Find where the given text appears and provide that cell's center as (X, Y) coordinate. 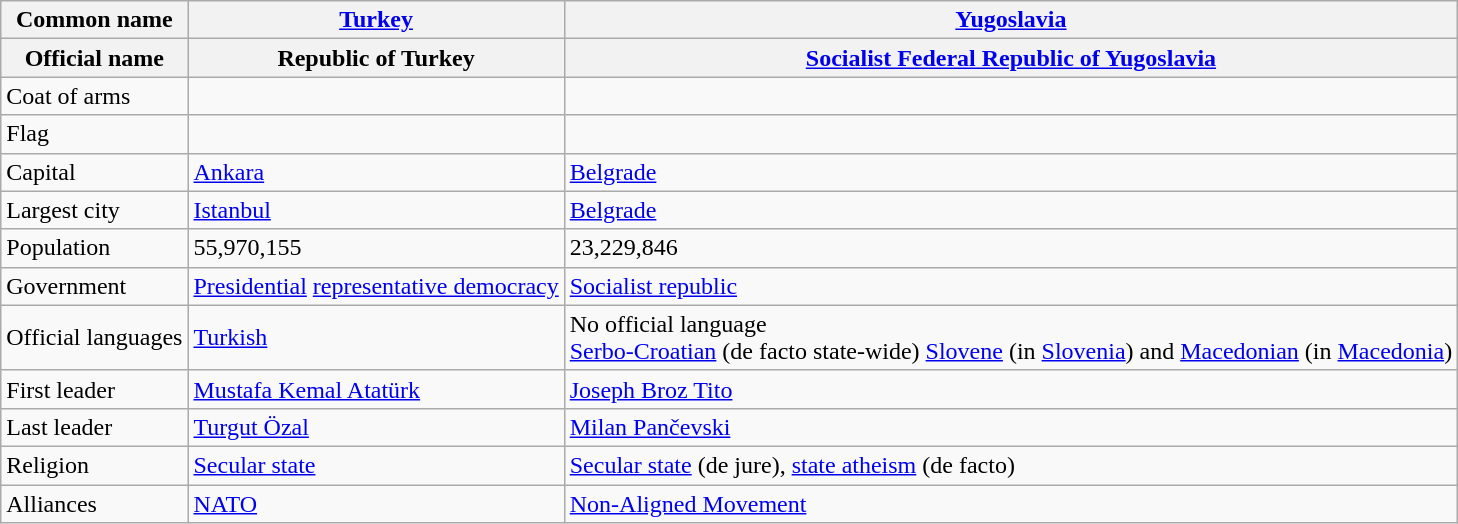
Ankara (376, 172)
Alliances (94, 503)
Largest city (94, 210)
Coat of arms (94, 96)
Flag (94, 134)
55,970,155 (376, 248)
Government (94, 286)
Official languages (94, 338)
Socialist republic (1010, 286)
Socialist Federal Republic of Yugoslavia (1010, 58)
Secular state (376, 465)
First leader (94, 389)
Turgut Özal (376, 427)
Turkish (376, 338)
Non-Aligned Movement (1010, 503)
Milan Pančevski (1010, 427)
Mustafa Kemal Atatürk (376, 389)
Republic of Turkey (376, 58)
No official languageSerbo-Croatian (de facto state-wide) Slovene (in Slovenia) and Macedonian (in Macedonia) (1010, 338)
Presidential representative democracy (376, 286)
Capital (94, 172)
Joseph Broz Tito (1010, 389)
Last leader (94, 427)
Religion (94, 465)
Common name (94, 20)
23,229,846 (1010, 248)
Yugoslavia (1010, 20)
Turkey (376, 20)
Official name (94, 58)
Population (94, 248)
Istanbul (376, 210)
Secular state (de jure), state atheism (de facto) (1010, 465)
NATO (376, 503)
